Locate the cell with the specified text and output its [X, Y] center coordinate. 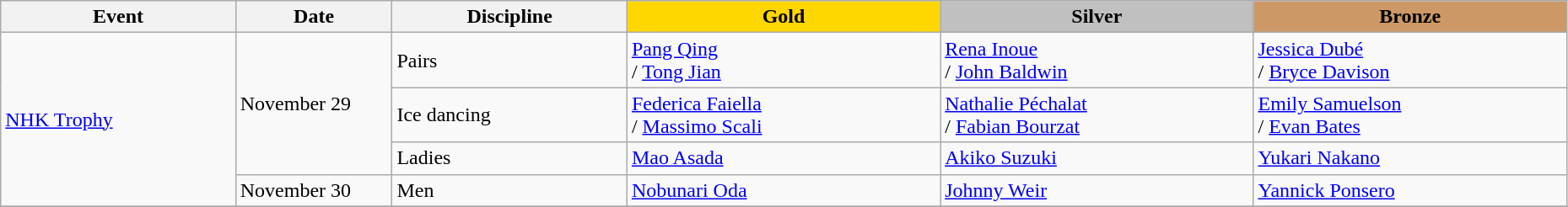
Bronze [1410, 17]
Nobunari Oda [783, 190]
Pairs [509, 61]
Ladies [509, 158]
Men [509, 190]
Federica Faiella / Massimo Scali [783, 114]
Rena Inoue / John Baldwin [1097, 61]
Silver [1097, 17]
November 30 [314, 190]
Jessica Dubé / Bryce Davison [1410, 61]
Emily Samuelson / Evan Bates [1410, 114]
NHK Trophy [118, 119]
Yukari Nakano [1410, 158]
Date [314, 17]
Discipline [509, 17]
Akiko Suzuki [1097, 158]
Gold [783, 17]
November 29 [314, 103]
Johnny Weir [1097, 190]
Pang Qing / Tong Jian [783, 61]
Nathalie Péchalat / Fabian Bourzat [1097, 114]
Event [118, 17]
Ice dancing [509, 114]
Yannick Ponsero [1410, 190]
Mao Asada [783, 158]
